From the cell containing the given text, extract its center point as [X, Y] coordinate. 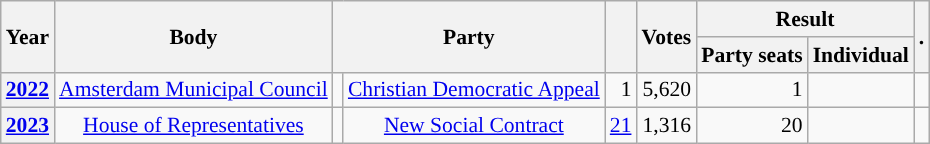
21 [621, 126]
20 [752, 126]
2023 [28, 126]
New Social Contract [474, 126]
5,620 [666, 90]
Party [469, 36]
Votes [666, 36]
Amsterdam Municipal Council [194, 90]
Year [28, 36]
Party seats [752, 55]
Individual [861, 55]
House of Representatives [194, 126]
Body [194, 36]
2022 [28, 90]
. [922, 36]
Result [805, 19]
1,316 [666, 126]
Christian Democratic Appeal [474, 90]
